For the text-containing cell, return its midpoint in [x, y] coordinate format. 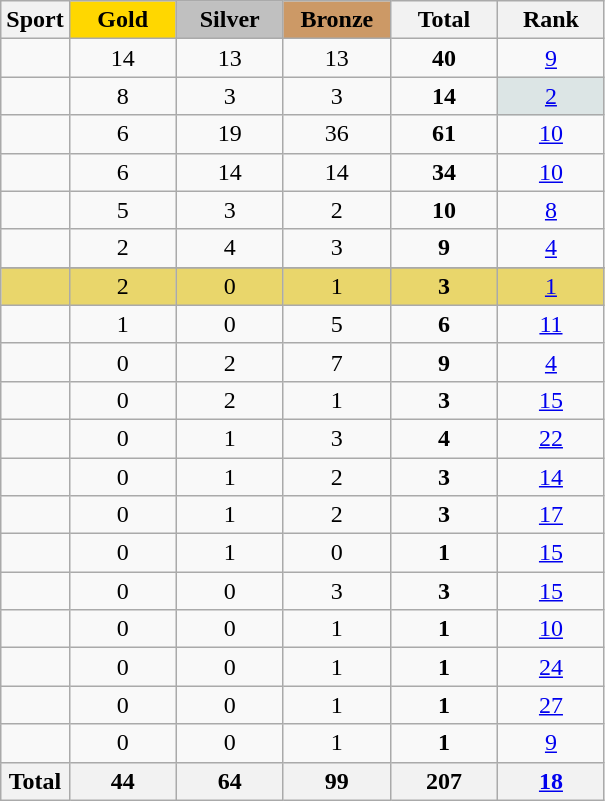
207 [444, 781]
44 [122, 781]
17 [550, 515]
11 [550, 324]
27 [550, 705]
Silver [230, 20]
Gold [122, 20]
40 [444, 58]
64 [230, 781]
34 [444, 172]
24 [550, 667]
Rank [550, 20]
19 [230, 134]
36 [336, 134]
99 [336, 781]
Bronze [336, 20]
Sport [35, 20]
18 [550, 781]
7 [336, 362]
22 [550, 438]
61 [444, 134]
